Find where the given text appears and provide that cell's center as (X, Y) coordinate. 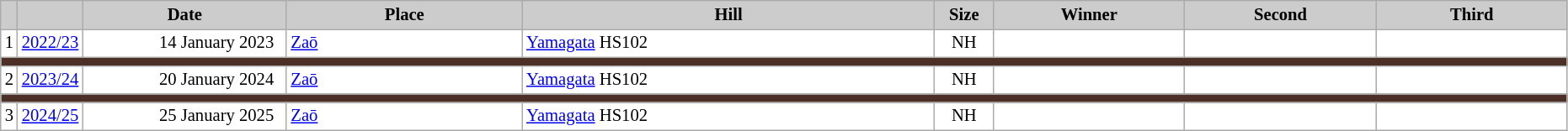
2 (9, 80)
2022/23 (51, 43)
Winner (1090, 14)
1 (9, 43)
Date (184, 14)
Size (964, 14)
Hill (728, 14)
3 (9, 116)
20 January 2024 (184, 80)
14 January 2023 (184, 43)
Second (1280, 14)
2023/24 (51, 80)
2024/25 (51, 116)
25 January 2025 (184, 116)
Place (404, 14)
Third (1472, 14)
